Locate the cell with the specified text and output its (x, y) center coordinate. 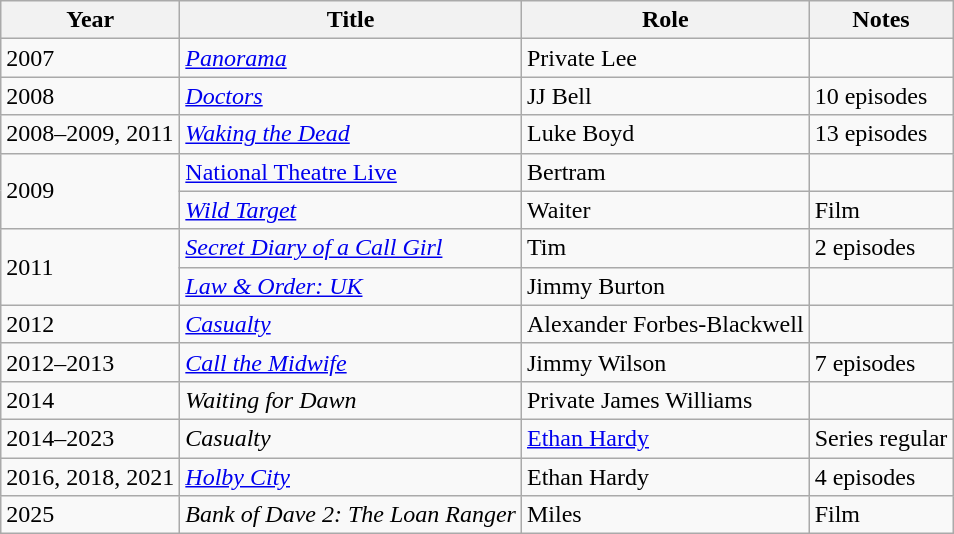
Alexander Forbes-Blackwell (665, 324)
Year (90, 20)
Title (351, 20)
13 episodes (881, 134)
Bertram (665, 172)
Jimmy Wilson (665, 362)
Waking the Dead (351, 134)
Miles (665, 515)
Secret Diary of a Call Girl (351, 248)
Bank of Dave 2: The Loan Ranger (351, 515)
Private Lee (665, 58)
2014–2023 (90, 438)
Role (665, 20)
2008–2009, 2011 (90, 134)
Doctors (351, 96)
10 episodes (881, 96)
2012–2013 (90, 362)
2008 (90, 96)
JJ Bell (665, 96)
Luke Boyd (665, 134)
7 episodes (881, 362)
2011 (90, 267)
Waiting for Dawn (351, 400)
Holby City (351, 477)
Private James Williams (665, 400)
2014 (90, 400)
Tim (665, 248)
2016, 2018, 2021 (90, 477)
2025 (90, 515)
National Theatre Live (351, 172)
2007 (90, 58)
Jimmy Burton (665, 286)
2009 (90, 191)
Waiter (665, 210)
Panorama (351, 58)
4 episodes (881, 477)
Notes (881, 20)
Wild Target (351, 210)
Call the Midwife (351, 362)
2012 (90, 324)
Series regular (881, 438)
Law & Order: UK (351, 286)
2 episodes (881, 248)
